Output the (X, Y) coordinate of the center of the cell containing the given text.  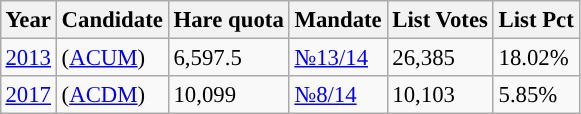
(ACUM) (112, 57)
№13/14 (338, 57)
10,099 (228, 95)
5.85% (536, 95)
Mandate (338, 20)
Candidate (112, 20)
2013 (28, 57)
10,103 (440, 95)
2017 (28, 95)
6,597.5 (228, 57)
List Votes (440, 20)
List Pct (536, 20)
Hare quota (228, 20)
Year (28, 20)
№8/14 (338, 95)
(ACDM) (112, 95)
26,385 (440, 57)
18.02% (536, 57)
